Pinpoint the cell where the given text exists, returning its [x, y] midpoint coordinate. 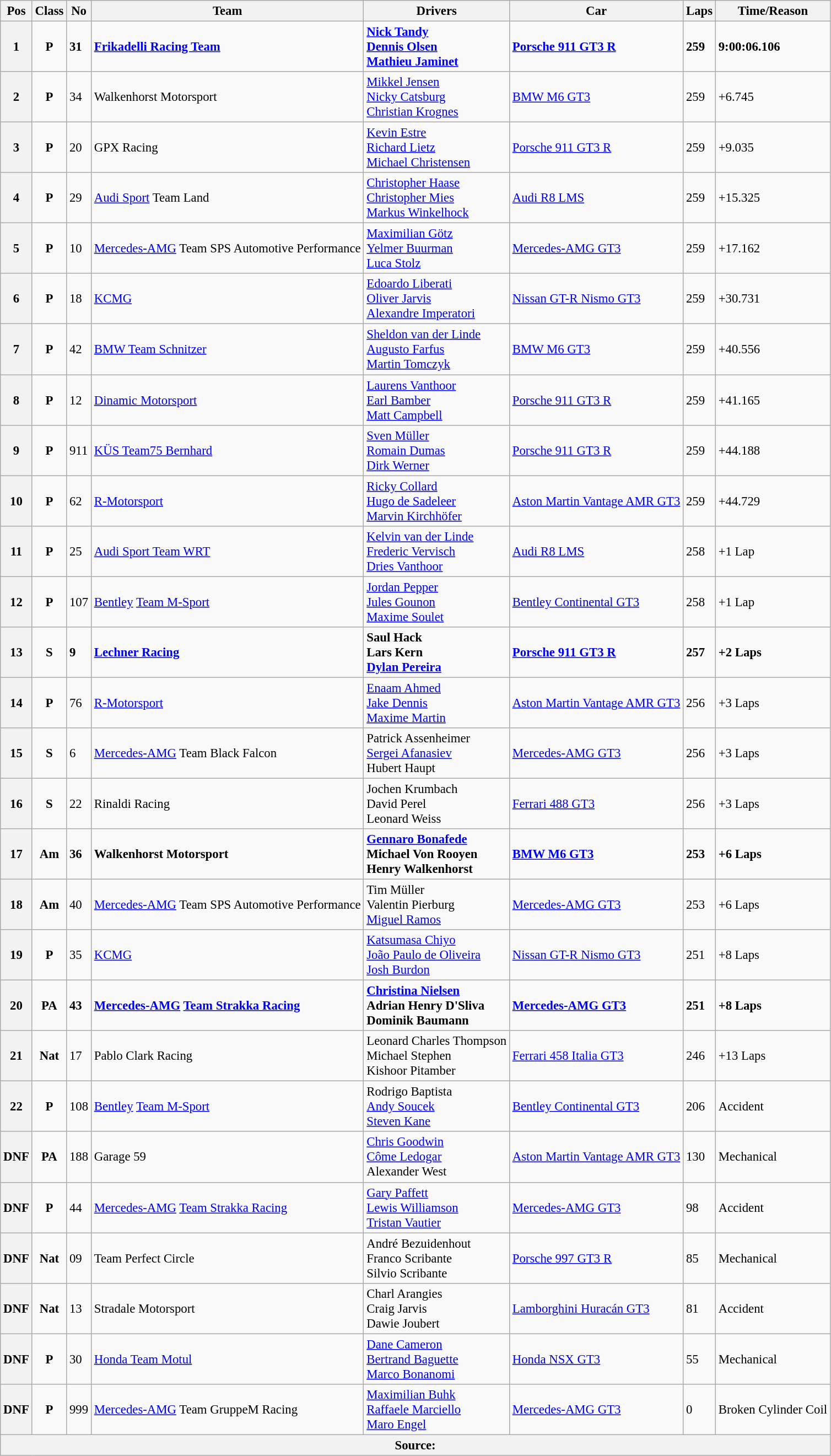
107 [79, 602]
2 [17, 97]
Christopher Haase Christopher Mies Markus Winkelhock [436, 198]
No [79, 11]
44 [79, 1207]
+44.729 [773, 501]
257 [700, 652]
Pablo Clark Racing [227, 1056]
Saul Hack Lars Kern Dylan Pereira [436, 652]
BMW Team Schnitzer [227, 349]
Sven Müller Romain Dumas Dirk Werner [436, 450]
7 [17, 349]
85 [700, 1258]
Ferrari 488 GT3 [596, 804]
Dinamic Motorsport [227, 400]
Pos [17, 11]
15 [17, 753]
Lechner Racing [227, 652]
Kelvin van der Linde Frederic Vervisch Dries Vanthoor [436, 551]
Laps [700, 11]
+15.325 [773, 198]
+6.745 [773, 97]
Class [50, 11]
Mikkel Jensen Nicky Catsburg Christian Krognes [436, 97]
Jordan Pepper Jules Gounon Maxime Soulet [436, 602]
25 [79, 551]
81 [700, 1308]
999 [79, 1410]
62 [79, 501]
Honda NSX GT3 [596, 1359]
Gennaro Bonafede Michael Von Rooyen Henry Walkenhorst [436, 854]
Mercedes-AMG Team GruppeM Racing [227, 1410]
11 [17, 551]
98 [700, 1207]
Tim Müller Valentin Pierburg Miguel Ramos [436, 905]
Sheldon van der Linde Augusto Farfus Martin Tomczyk [436, 349]
246 [700, 1056]
Stradale Motorsport [227, 1308]
Mercedes-AMG Team Black Falcon [227, 753]
911 [79, 450]
21 [17, 1056]
Drivers [436, 11]
42 [79, 349]
206 [700, 1107]
Source: [415, 1445]
Rinaldi Racing [227, 804]
Katsumasa Chiyo João Paulo de Oliveira Josh Burdon [436, 955]
4 [17, 198]
+2 Laps [773, 652]
108 [79, 1107]
Honda Team Motul [227, 1359]
Kevin Estre Richard Lietz Michael Christensen [436, 148]
Maximilian Götz Yelmer Buurman Luca Stolz [436, 249]
3 [17, 148]
Team Perfect Circle [227, 1258]
Audi Sport Team WRT [227, 551]
Charl Arangies Craig Jarvis Dawie Joubert [436, 1308]
+44.188 [773, 450]
Enaam Ahmed Jake Dennis Maxime Martin [436, 703]
+40.556 [773, 349]
76 [79, 703]
Laurens Vanthoor Earl Bamber Matt Campbell [436, 400]
34 [79, 97]
35 [79, 955]
Jochen Krumbach David Perel Leonard Weiss [436, 804]
Chris Goodwin Côme Ledogar Alexander West [436, 1157]
09 [79, 1258]
André Bezuidenhout Franco Scribante Silvio Scribante [436, 1258]
31 [79, 47]
14 [17, 703]
16 [17, 804]
43 [79, 1006]
Lamborghini Huracán GT3 [596, 1308]
9:00:06.106 [773, 47]
8 [17, 400]
Dane Cameron Bertrand Baguette Marco Bonanomi [436, 1359]
GPX Racing [227, 148]
+13 Laps [773, 1056]
Maximilian Buhk Raffaele Marciello Maro Engel [436, 1410]
Patrick Assenheimer Sergei Afanasiev Hubert Haupt [436, 753]
Ferrari 458 Italia GT3 [596, 1056]
Broken Cylinder Coil [773, 1410]
29 [79, 198]
Rodrigo Baptista Andy Soucek Steven Kane [436, 1107]
30 [79, 1359]
+41.165 [773, 400]
+9.035 [773, 148]
Nick Tandy Dennis Olsen Mathieu Jaminet [436, 47]
Gary Paffett Lewis Williamson Tristan Vautier [436, 1207]
0 [700, 1410]
Edoardo Liberati Oliver Jarvis Alexandre Imperatori [436, 299]
1 [17, 47]
Garage 59 [227, 1157]
Ricky Collard Hugo de Sadeleer Marvin Kirchhöfer [436, 501]
Leonard Charles Thompson Michael Stephen Kishoor Pitamber [436, 1056]
Car [596, 11]
55 [700, 1359]
Frikadelli Racing Team [227, 47]
188 [79, 1157]
40 [79, 905]
KÜS Team75 Bernhard [227, 450]
Audi Sport Team Land [227, 198]
130 [700, 1157]
36 [79, 854]
5 [17, 249]
19 [17, 955]
Team [227, 11]
+30.731 [773, 299]
Christina Nielsen Adrian Henry D'Sliva Dominik Baumann [436, 1006]
+17.162 [773, 249]
Porsche 997 GT3 R [596, 1258]
Time/Reason [773, 11]
